Output the [X, Y] coordinate of the center of the cell containing the given text.  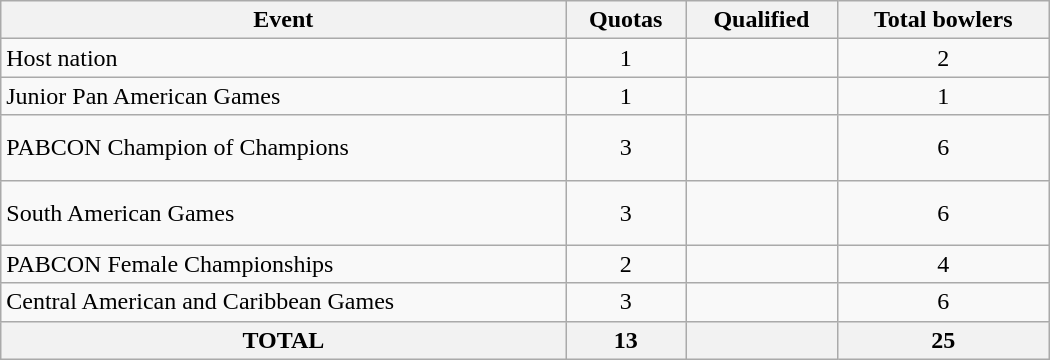
Host nation [284, 58]
Quotas [626, 20]
South American Games [284, 212]
4 [943, 264]
Qualified [762, 20]
Total bowlers [943, 20]
Junior Pan American Games [284, 96]
13 [626, 340]
PABCON Female Championships [284, 264]
Central American and Caribbean Games [284, 302]
25 [943, 340]
Event [284, 20]
PABCON Champion of Champions [284, 148]
TOTAL [284, 340]
